Detect which cell encompasses the target text, then output its [X, Y] center coordinate. 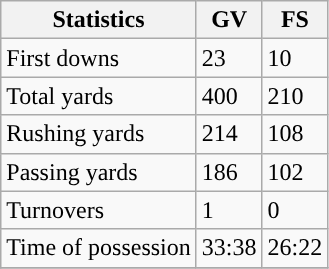
Passing yards [99, 172]
108 [295, 134]
Rushing yards [99, 134]
33:38 [229, 248]
0 [295, 210]
Turnovers [99, 210]
210 [295, 96]
Statistics [99, 20]
10 [295, 58]
186 [229, 172]
23 [229, 58]
FS [295, 20]
400 [229, 96]
GV [229, 20]
Total yards [99, 96]
26:22 [295, 248]
Time of possession [99, 248]
First downs [99, 58]
1 [229, 210]
102 [295, 172]
214 [229, 134]
